From the cell containing the given text, extract its center point as [x, y] coordinate. 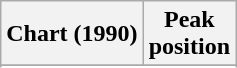
Chart (1990) [72, 34]
Peakposition [189, 34]
